For the text-containing cell, return its midpoint in (x, y) coordinate format. 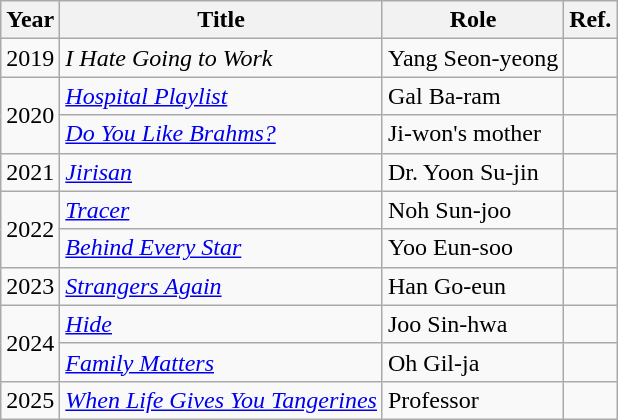
Hide (222, 324)
Role (472, 20)
2023 (30, 286)
Oh Gil-ja (472, 362)
Gal Ba-ram (472, 96)
Jirisan (222, 172)
I Hate Going to Work (222, 58)
Hospital Playlist (222, 96)
2025 (30, 400)
Yoo Eun-soo (472, 248)
Joo Sin-hwa (472, 324)
Noh Sun-joo (472, 210)
Do You Like Brahms? (222, 134)
Behind Every Star (222, 248)
Ji-won's mother (472, 134)
Professor (472, 400)
2021 (30, 172)
When Life Gives You Tangerines (222, 400)
Year (30, 20)
Ref. (590, 20)
Strangers Again (222, 286)
Yang Seon-yeong (472, 58)
2020 (30, 115)
2022 (30, 229)
2019 (30, 58)
Han Go-eun (472, 286)
Family Matters (222, 362)
Dr. Yoon Su-jin (472, 172)
Title (222, 20)
2024 (30, 343)
Tracer (222, 210)
